Determine the (x, y) coordinate at the center of the cell enclosing the given text.  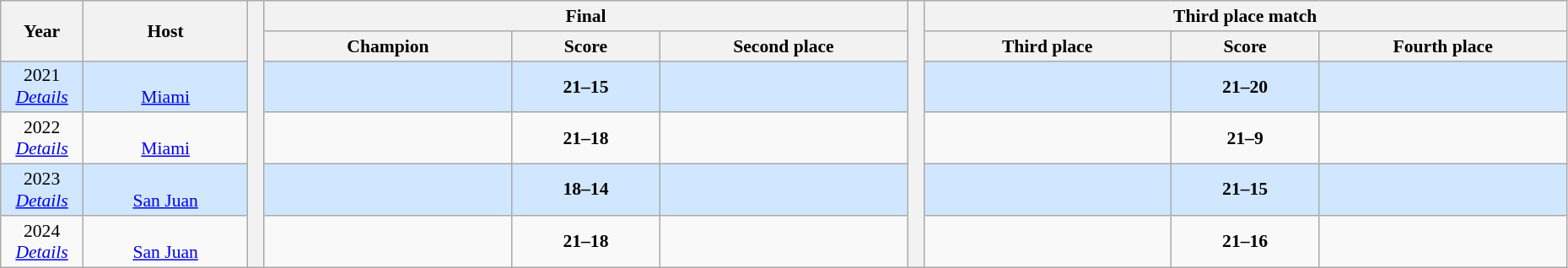
2021Details (42, 86)
2024Details (42, 241)
2023Details (42, 190)
Third place match (1245, 16)
21–20 (1245, 86)
21–16 (1245, 241)
Final (585, 16)
Fourth place (1442, 46)
Third place (1048, 46)
2022Details (42, 138)
Second place (783, 46)
18–14 (586, 190)
21–9 (1245, 138)
Host (165, 30)
Year (42, 30)
Champion (388, 46)
